Determine the (X, Y) coordinate at the center of the cell enclosing the given text.  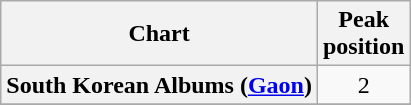
South Korean Albums (Gaon) (160, 85)
Chart (160, 34)
2 (363, 85)
Peakposition (363, 34)
